Determine the [x, y] coordinate at the center of the cell enclosing the given text.  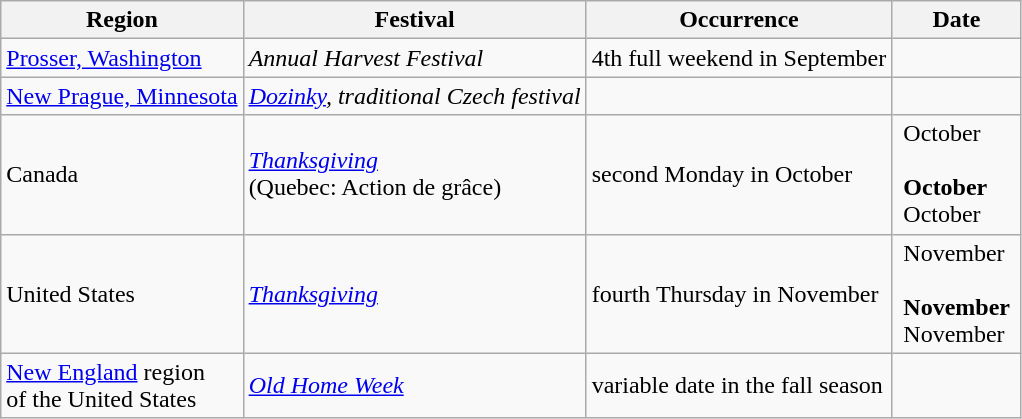
Canada [122, 174]
Date [956, 20]
fourth Thursday in November [739, 294]
Festival [414, 20]
Old Home Week [414, 386]
Annual Harvest Festival [414, 58]
New Prague, Minnesota [122, 96]
November November November [956, 294]
variable date in the fall season [739, 386]
Thanksgiving [414, 294]
Occurrence [739, 20]
4th full weekend in September [739, 58]
October October October [956, 174]
Region [122, 20]
second Monday in October [739, 174]
Thanksgiving(Quebec: Action de grâce) [414, 174]
Dozinky, traditional Czech festival [414, 96]
Prosser, Washington [122, 58]
United States [122, 294]
New England regionof the United States [122, 386]
